Extract the [X, Y] coordinate from the center of the cell holding the provided text.  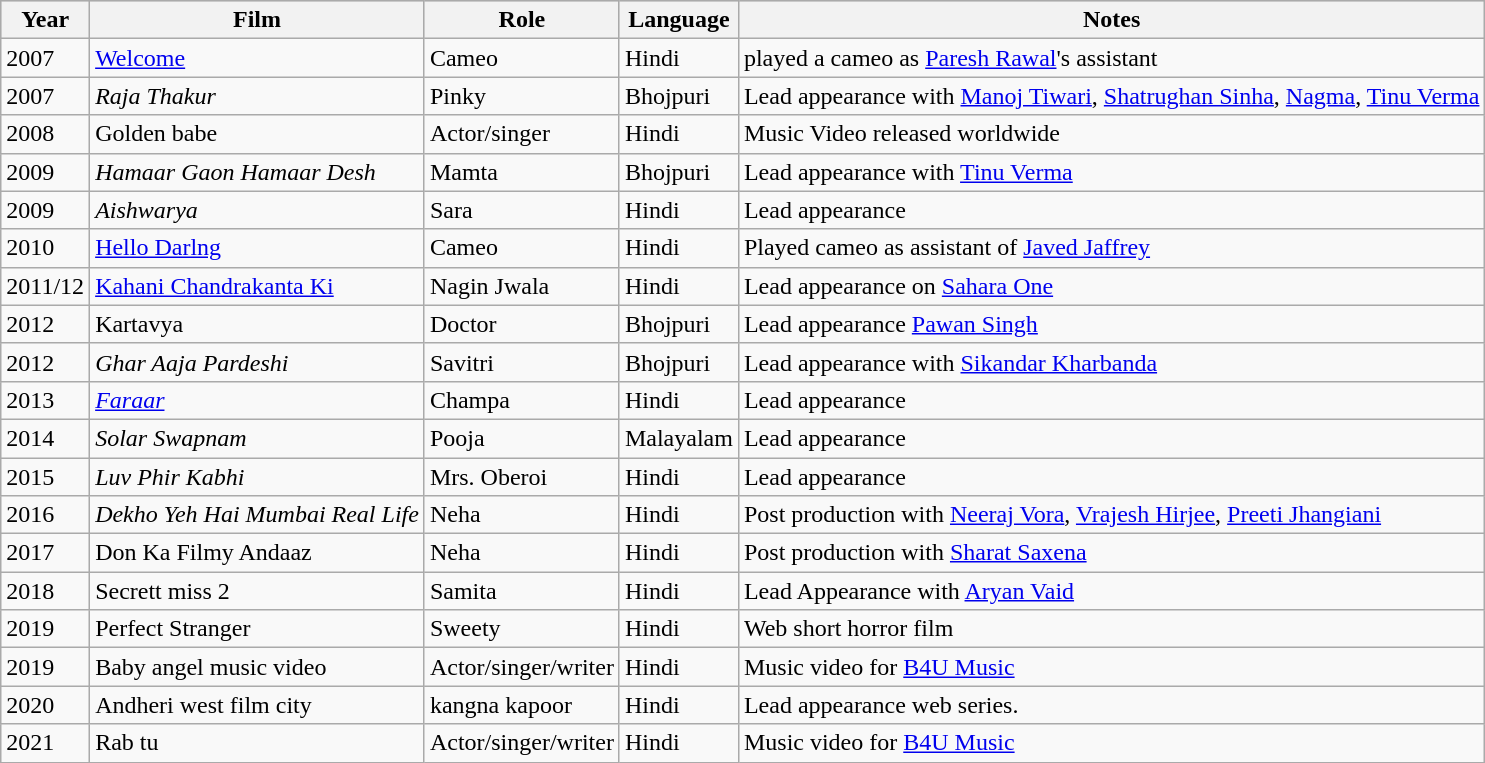
2017 [46, 553]
Savitri [522, 362]
Web short horror film [1112, 629]
Pooja [522, 438]
2010 [46, 248]
Notes [1112, 20]
Role [522, 20]
Solar Swapnam [258, 438]
Dekho Yeh Hai Mumbai Real Life [258, 515]
Nagin Jwala [522, 286]
Mrs. Oberoi [522, 477]
Post production with Sharat Saxena [1112, 553]
Actor/singer [522, 134]
2008 [46, 134]
Lead appearance with Sikandar Kharbanda [1112, 362]
2018 [46, 591]
Lead appearance on Sahara One [1112, 286]
Raja Thakur [258, 96]
Welcome [258, 58]
Lead appearance with Tinu Verma [1112, 172]
Music Video released worldwide [1112, 134]
2011/12 [46, 286]
Hello Darlng [258, 248]
2016 [46, 515]
Kartavya [258, 324]
Samita [522, 591]
Pinky [522, 96]
Andheri west film city [258, 705]
Perfect Stranger [258, 629]
Aishwarya [258, 210]
Mamta [522, 172]
Lead appearance web series. [1112, 705]
Faraar [258, 400]
Doctor [522, 324]
Played cameo as assistant of Javed Jaffrey [1112, 248]
Champa [522, 400]
2014 [46, 438]
Luv Phir Kabhi [258, 477]
2021 [46, 743]
Don Ka Filmy Andaaz [258, 553]
2020 [46, 705]
kangna kapoor [522, 705]
Sara [522, 210]
Hamaar Gaon Hamaar Desh [258, 172]
Kahani Chandrakanta Ki [258, 286]
Sweety [522, 629]
Lead appearance with Manoj Tiwari, Shatrughan Sinha, Nagma, Tinu Verma [1112, 96]
2015 [46, 477]
Lead Appearance with Aryan Vaid [1112, 591]
Malayalam [678, 438]
Rab tu [258, 743]
Post production with Neeraj Vora, Vrajesh Hirjee, Preeti Jhangiani [1112, 515]
Lead appearance Pawan Singh [1112, 324]
Film [258, 20]
played a cameo as Paresh Rawal's assistant [1112, 58]
Language [678, 20]
Year [46, 20]
Golden babe [258, 134]
Ghar Aaja Pardeshi [258, 362]
2013 [46, 400]
Baby angel music video [258, 667]
Secrett miss 2 [258, 591]
